Locate the cell with the specified text and output its (X, Y) center coordinate. 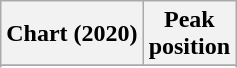
Chart (2020) (72, 34)
Peakposition (189, 34)
